Detect which cell encompasses the target text, then output its (X, Y) center coordinate. 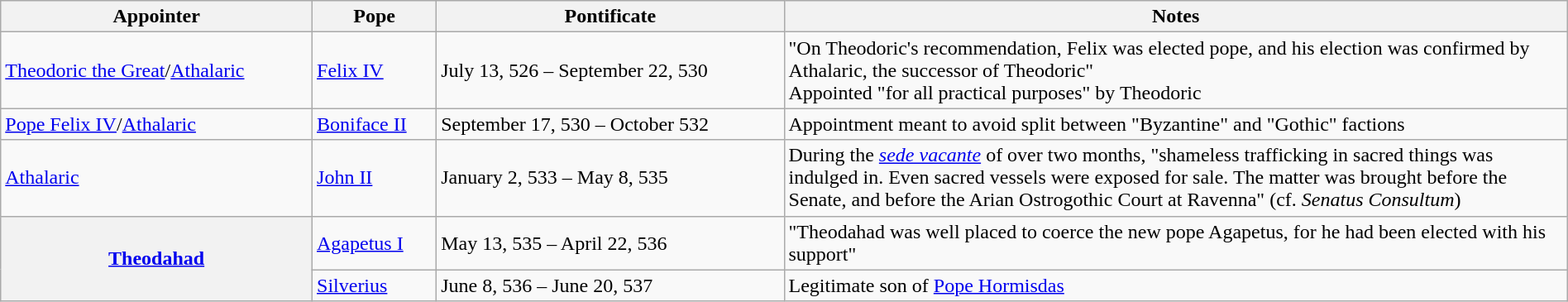
Theodoric the Great/Athalaric (157, 70)
Notes (1176, 17)
Pope (375, 17)
"Theodahad was well placed to coerce the new pope Agapetus, for he had been elected with his support" (1176, 243)
Athalaric (157, 178)
Boniface II (375, 124)
Felix IV (375, 70)
May 13, 535 – April 22, 536 (610, 243)
Pope Felix IV/Athalaric (157, 124)
Appointment meant to avoid split between "Byzantine" and "Gothic" factions (1176, 124)
Pontificate (610, 17)
Legitimate son of Pope Hormisdas (1176, 285)
June 8, 536 – June 20, 537 (610, 285)
John II (375, 178)
Silverius (375, 285)
September 17, 530 – October 532 (610, 124)
January 2, 533 – May 8, 535 (610, 178)
Theodahad (157, 258)
July 13, 526 – September 22, 530 (610, 70)
Agapetus I (375, 243)
Appointer (157, 17)
